Output the [x, y] coordinate of the center of the cell containing the given text.  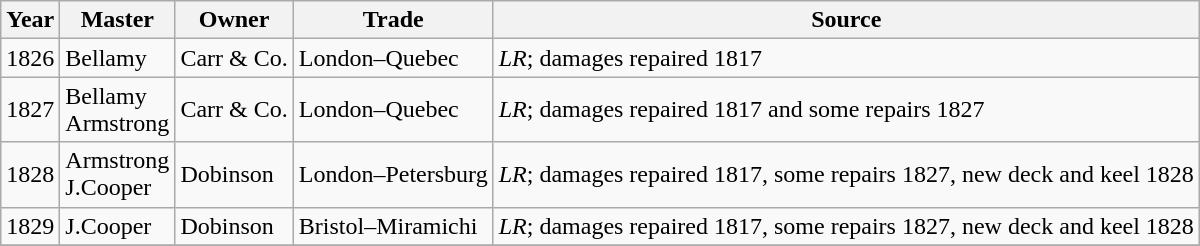
LR; damages repaired 1817 [846, 58]
London–Petersburg [393, 174]
1829 [30, 226]
Master [118, 20]
Bellamy [118, 58]
LR; damages repaired 1817 and some repairs 1827 [846, 110]
Year [30, 20]
1828 [30, 174]
1826 [30, 58]
Bristol–Miramichi [393, 226]
Trade [393, 20]
J.Cooper [118, 226]
Source [846, 20]
ArmstrongJ.Cooper [118, 174]
Owner [234, 20]
1827 [30, 110]
BellamyArmstrong [118, 110]
